Search for the cell housing the specified text and yield its [X, Y] center coordinate. 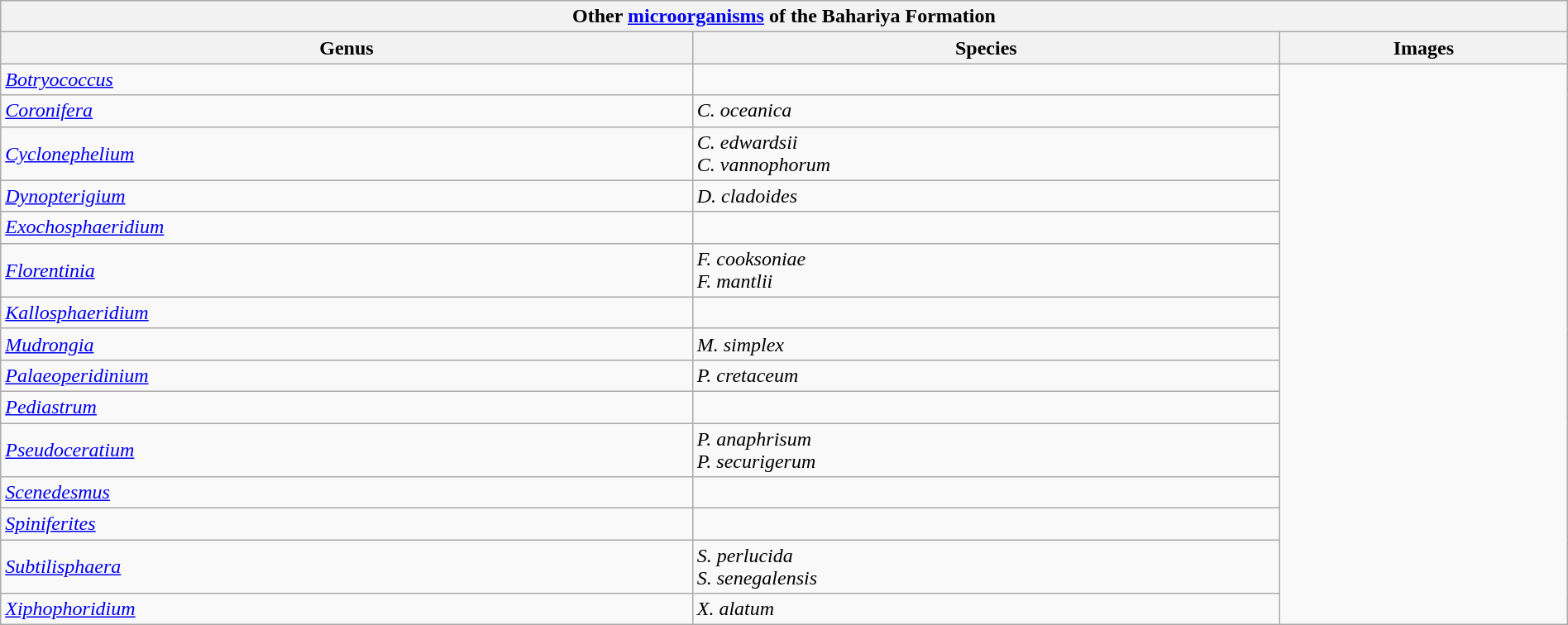
Palaeoperidinium [347, 375]
C. edwardsiiC. vannophorum [986, 154]
P. anaphrisumP. securigerum [986, 450]
Cyclonephelium [347, 154]
Other microorganisms of the Bahariya Formation [784, 17]
Pseudoceratium [347, 450]
Dynopterigium [347, 196]
Botryococcus [347, 79]
Species [986, 48]
Images [1423, 48]
Pediastrum [347, 407]
Subtilisphaera [347, 567]
Spiniferites [347, 524]
P. cretaceum [986, 375]
Coronifera [347, 111]
C. oceanica [986, 111]
Exochosphaeridium [347, 227]
X. alatum [986, 609]
Kallosphaeridium [347, 312]
Scenedesmus [347, 493]
Genus [347, 48]
M. simplex [986, 344]
Florentinia [347, 270]
Mudrongia [347, 344]
Xiphophoridium [347, 609]
D. cladoides [986, 196]
F. cooksoniaeF. mantlii [986, 270]
S. perlucidaS. senegalensis [986, 567]
